Identify which cell holds the provided text, then report its (X, Y) central coordinate. 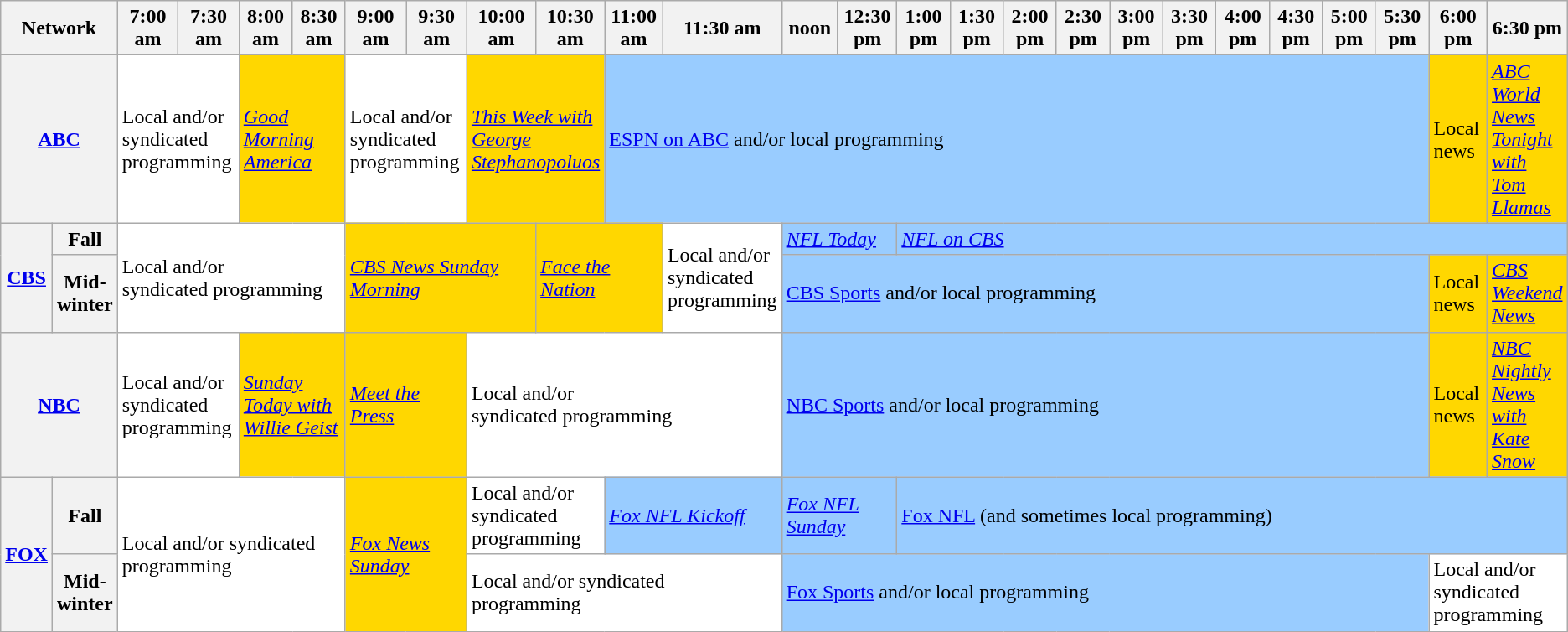
1:30 pm (977, 28)
Fox News Sunday (405, 554)
11:30 am (722, 28)
6:00 pm (1458, 28)
12:30 pm (867, 28)
9:30 am (437, 28)
NFL Today (839, 239)
6:30 pm (1528, 28)
This Week with George Stephanopoluos (535, 139)
Good Morning America (291, 139)
Fox Sports and/or local programming (1106, 593)
5:00 pm (1349, 28)
CBS News Sunday Morning (441, 277)
2:00 pm (1030, 28)
3:30 pm (1189, 28)
1:00 pm (924, 28)
Meet the Press (405, 404)
Sunday Today with Willie Geist (291, 404)
4:30 pm (1296, 28)
7:00 am (147, 28)
8:30 am (319, 28)
Network (59, 28)
9:00 am (375, 28)
FOX (27, 554)
NBC (59, 404)
2:30 pm (1083, 28)
CBS (27, 277)
Fox NFL Sunday (839, 515)
NFL on CBS (1232, 239)
noon (809, 28)
5:30 pm (1402, 28)
4:00 pm (1243, 28)
3:00 pm (1137, 28)
ABC World News Tonight with Tom Llamas (1528, 139)
Fox NFL Kickoff (694, 515)
CBS Sports and/or local programming (1106, 293)
10:30 am (570, 28)
8:00 am (266, 28)
ABC (59, 139)
11:00 am (634, 28)
CBS Weekend News (1528, 293)
NBC Sports and/or local programming (1106, 404)
ESPN on ABC and/or local programming (1017, 139)
10:00 am (501, 28)
NBC Nightly News with Kate Snow (1528, 404)
Fox NFL (and sometimes local programming) (1232, 515)
Face the Nation (600, 277)
7:30 am (209, 28)
